Identify which cell holds the provided text, then report its [x, y] central coordinate. 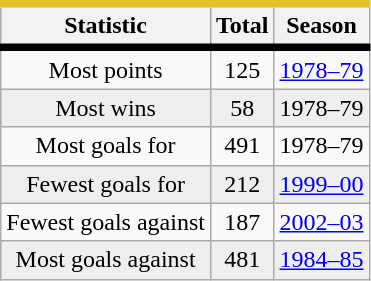
1999–00 [322, 184]
2002–03 [322, 222]
Most wins [106, 108]
Most goals against [106, 260]
Fewest goals for [106, 184]
187 [242, 222]
Fewest goals against [106, 222]
1984–85 [322, 260]
Season [322, 26]
58 [242, 108]
481 [242, 260]
Most goals for [106, 146]
212 [242, 184]
Statistic [106, 26]
491 [242, 146]
Most points [106, 68]
Total [242, 26]
125 [242, 68]
